Output the (x, y) coordinate of the center of the cell containing the given text.  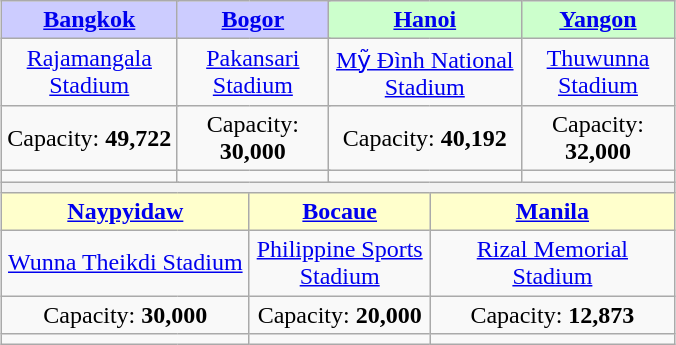
Capacity: 49,722 (89, 138)
Yangon (598, 20)
Bogor (252, 20)
Naypyidaw (125, 212)
Bangkok (89, 20)
Bocaue (340, 212)
Wunna Theikdi Stadium (125, 264)
Pakansari Stadium (252, 72)
Manila (552, 212)
Capacity: 20,000 (340, 315)
Capacity: 32,000 (598, 138)
Rizal Memorial Stadium (552, 264)
Capacity: 40,192 (424, 138)
Philippine Sports Stadium (340, 264)
Thuwunna Stadium (598, 72)
Capacity: 12,873 (552, 315)
Rajamangala Stadium (89, 72)
Mỹ Đình National Stadium (424, 72)
Hanoi (424, 20)
